Search for the cell housing the specified text and yield its (X, Y) center coordinate. 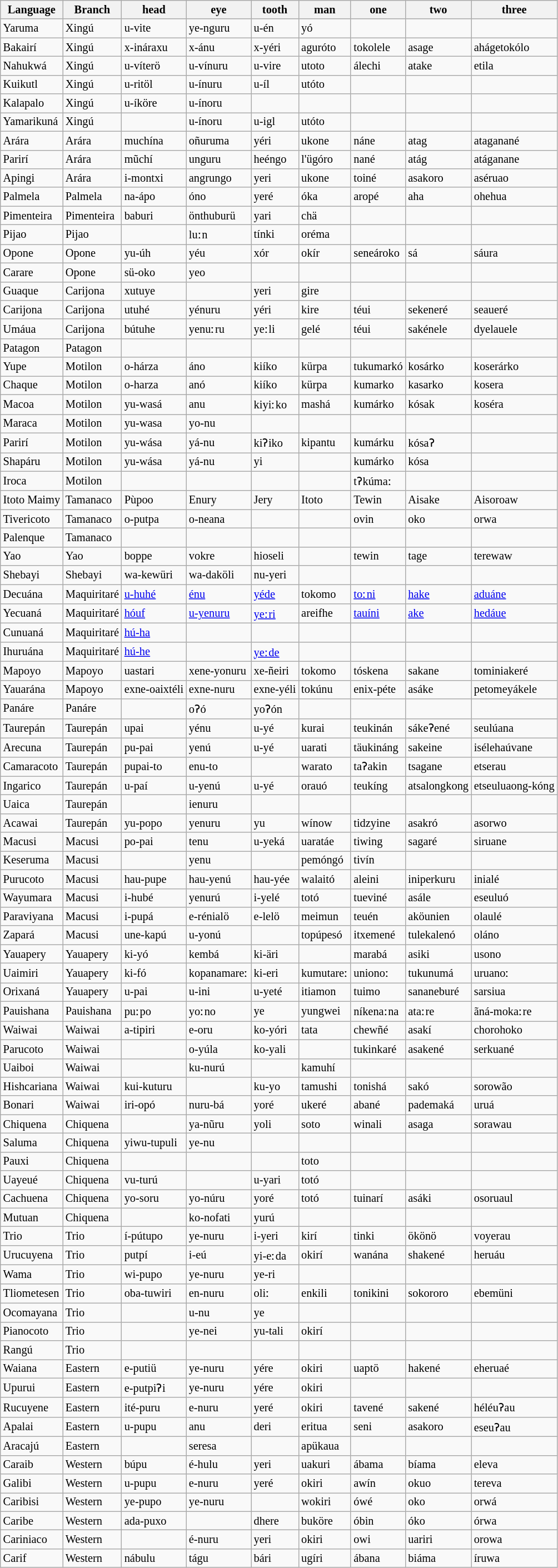
muchína (154, 141)
chewñé (378, 1030)
aduáne (515, 593)
é-nuru (219, 1540)
xe-ñeiri (275, 671)
u-yenuru (219, 613)
o-putpa (154, 519)
o-yúla (219, 1049)
oba-tuwiri (154, 1294)
nané (378, 159)
toto (325, 1161)
u-íköre (154, 103)
Ingarico (32, 786)
u-vínuru (219, 66)
na-ápo (154, 197)
ábama (378, 1465)
Yamarikuná (32, 122)
ovin (378, 519)
seulúana (515, 728)
u-pai (154, 992)
Apalai (32, 1427)
pemóngó (325, 860)
i-pupá (154, 916)
eseuluó (515, 898)
uastari (154, 671)
u-ini (219, 992)
mashá (325, 405)
u-paí (154, 786)
petomeyákele (515, 690)
toiné (378, 178)
Camaracoto (32, 767)
tsagane (438, 767)
Carare (32, 272)
aguróto (325, 47)
aropé (378, 197)
u-huhé (154, 593)
kire (325, 309)
bíama (438, 1465)
o-neana (219, 519)
yeːri (275, 613)
toːni (378, 593)
búpu (154, 1465)
warato (325, 767)
hake (438, 593)
atáganane (515, 159)
Kalapalo (32, 103)
uruá (515, 1105)
l'ügóro (325, 159)
Galibi (32, 1484)
etseuluaong-kóng (515, 786)
atág (438, 159)
man (325, 9)
uakuri (325, 1465)
sorawau (515, 1124)
u-igl (275, 122)
hakené (438, 1369)
okír (325, 253)
tavené (378, 1407)
topúpesó (325, 935)
Tewin (378, 500)
boppe (154, 556)
yo-nu (219, 423)
ye-nu (219, 1142)
óka (325, 197)
tukumarkó (378, 367)
Language (32, 9)
Umáua (32, 329)
Purucoto (32, 879)
Tivericoto (32, 519)
hau-pupe (154, 879)
tonishá (378, 1086)
Wama (32, 1274)
terewaw (515, 556)
náne (378, 141)
pademaká (438, 1105)
sakené (438, 1407)
ukeré (325, 1105)
tínki (275, 234)
orauó (325, 786)
tóskena (378, 671)
vu-turú (154, 1180)
uaratáe (325, 842)
ku-yo (275, 1086)
yenu (219, 860)
exne-nuru (219, 690)
sakeine (438, 747)
Branch (92, 9)
sakane (438, 671)
tueviné (378, 898)
kumutareː (325, 972)
Arecuna (32, 747)
tenu (219, 842)
Saluma (32, 1142)
ki-eri (275, 972)
óno (219, 197)
koserárko (515, 367)
sakénele (438, 329)
Wayumara (32, 898)
three (515, 9)
Hishcariana (32, 1086)
Uaimiri (32, 972)
oláno (515, 935)
Yauarána (32, 690)
Shapáru (32, 462)
ya-nũru (219, 1124)
Urucuyena (32, 1255)
marabá (378, 954)
po-pai (154, 842)
e-rénialö (219, 916)
i-yeri (275, 1236)
Waiana (32, 1369)
tuinarí (378, 1199)
ugíri (325, 1558)
xene-yonuru (219, 671)
i-eú (219, 1255)
tiwing (378, 842)
Iroca (32, 481)
x-yéri (275, 47)
gelé (325, 329)
kosera (515, 385)
uaptö (378, 1369)
yenú (219, 747)
sáura (515, 253)
Aisake (438, 500)
oñuruma (219, 141)
asále (438, 898)
e-putpiʔi (154, 1388)
asáke (438, 690)
oʔó (219, 709)
upai (154, 728)
iniperkuru (438, 879)
en-nuru (219, 1294)
ye-nei (219, 1331)
Cachuena (32, 1199)
ye-pupo (154, 1502)
tauíni (378, 613)
seneároko (378, 253)
luːn (219, 234)
óbin (378, 1521)
tukunumá (438, 972)
eleva (515, 1465)
kiʔiko (275, 442)
usono (515, 954)
sekeneré (438, 309)
Itoto Maimy (32, 500)
e-oru (219, 1030)
Mutuan (32, 1217)
önthuburü (219, 216)
sákeʔené (438, 728)
yari (275, 216)
Acawai (32, 823)
tage (438, 556)
ake (438, 613)
hioseli (275, 556)
u-yeté (275, 992)
ki-fó (154, 972)
utuhé (154, 309)
enu-to (219, 767)
hú-he (154, 651)
angrungo (219, 178)
tukinkaré (378, 1049)
hau-yenú (219, 879)
yéu (219, 253)
tereva (515, 1484)
Pauxi (32, 1161)
Ocomayana (32, 1312)
Apingi (32, 178)
orwá (515, 1502)
tuimo (378, 992)
mũchí (154, 159)
tidzyine (378, 823)
héléuʔau (515, 1407)
winali (378, 1124)
isélehaúvane (515, 747)
dhere (275, 1521)
u-ínuru (219, 84)
Enury (219, 500)
i-hubé (154, 898)
seni (378, 1427)
u-én (275, 28)
yeo (219, 272)
wi-pupo (154, 1274)
tewin (378, 556)
chorohoko (515, 1030)
énu (219, 593)
Uaica (32, 804)
Zapará (32, 935)
Cariniaco (32, 1540)
tokúnu (325, 690)
hú-ha (154, 633)
Cunuaná (32, 633)
yoːno (219, 1011)
xór (275, 253)
osoruaul (515, 1199)
Rangú (32, 1350)
olaulé (515, 916)
biáma (438, 1558)
wínow (325, 823)
ki-yó (154, 954)
í-pútupo (154, 1236)
ki-äri (275, 954)
une-kapú (154, 935)
hau-yée (275, 879)
exne-oaixtéli (154, 690)
yo-soru (154, 1199)
unguru (219, 159)
ökönö (438, 1236)
kumárku (378, 442)
ada-puxo (154, 1521)
asorwo (515, 823)
enkili (325, 1294)
yénu (219, 728)
u-ritöl (154, 84)
tonikini (378, 1294)
owi (378, 1540)
etila (515, 66)
atsalongkong (438, 786)
Rucuyene (32, 1407)
Caraib (32, 1465)
sakó (438, 1086)
kiyiːko (275, 405)
sananeburé (438, 992)
Caribisi (32, 1502)
oliː (275, 1294)
asakí (438, 1030)
gire (325, 291)
u-íl (275, 84)
Yupe (32, 367)
Upurui (32, 1388)
yi-eːda (275, 1255)
two (438, 9)
x-ánu (219, 47)
Palenque (32, 537)
yeːde (275, 651)
yénuru (219, 309)
ko-yóri (275, 1030)
voyerau (515, 1236)
uarati (325, 747)
kosárko (438, 367)
pu-pai (154, 747)
yu-wasá (154, 405)
atake (438, 66)
Ihuruána (32, 651)
Jery (275, 500)
asáki (438, 1199)
seresa (219, 1446)
yurú (275, 1217)
uariri (438, 1540)
orowa (515, 1540)
ko-nofati (219, 1217)
Nahukwá (32, 66)
inialé (515, 879)
Keseruma (32, 860)
ataganané (515, 141)
tokolele (378, 47)
nuru-bá (219, 1105)
o-harza (154, 385)
níkenaːna (378, 1011)
tágu (219, 1558)
puːpo (154, 1011)
sá (438, 253)
kósak (438, 405)
baburi (154, 216)
koséra (515, 405)
oréma (325, 234)
seaueré (515, 309)
ienuru (219, 804)
serkuané (515, 1049)
u-vire (275, 66)
kumarko (378, 385)
asiki (438, 954)
Itoto (325, 500)
aha (438, 197)
walaitó (325, 879)
atag (438, 141)
apükaua (325, 1446)
kósa (438, 462)
vokre (219, 556)
tamushi (325, 1086)
xutuye (154, 291)
hedáue (515, 613)
yó (325, 28)
yenurú (219, 898)
asakró (438, 823)
uruanoː (515, 972)
asage (438, 47)
i-montxi (154, 178)
Uaiboi (32, 1068)
deri (275, 1427)
meimun (325, 916)
álechi (378, 66)
anó (219, 385)
yo-núru (219, 1199)
Guaque (32, 291)
yenuːru (219, 329)
yenuru (219, 823)
teuén (378, 916)
nu-yeri (275, 575)
ko-yali (275, 1049)
yu-popo (154, 823)
ku-nurú (219, 1068)
eheruaé (515, 1369)
kembá (219, 954)
täukináng (378, 747)
Yaruma (32, 28)
kósaʔ (438, 442)
unionoː (378, 972)
Aracajú (32, 1446)
Orixaná (32, 992)
head (154, 9)
yu-tali (275, 1331)
okuo (438, 1484)
yoʔón (275, 709)
utoto (325, 66)
dyelauele (515, 329)
óko (438, 1521)
sü-oko (154, 272)
heéngo (275, 159)
eritua (325, 1427)
areifhe (325, 613)
heruáu (515, 1255)
awín (378, 1484)
pupai-to (154, 767)
kipantu (325, 442)
u-yari (275, 1180)
Bakairí (32, 47)
u-yenú (219, 786)
yu-úh (154, 253)
sarsiua (515, 992)
Chaque (32, 385)
yu (275, 823)
iri-opó (154, 1105)
shakené (438, 1255)
Macoa (32, 405)
asakené (438, 1049)
hóuf (154, 613)
one (378, 9)
yu-wasa (154, 423)
ãná-mokaːre (515, 1011)
orwa (515, 519)
ówé (378, 1502)
yiwu-tupuli (154, 1142)
e-lelö (275, 916)
Uayeué (32, 1180)
Pùpoo (154, 500)
taʔakin (378, 767)
soto (325, 1124)
Carif (32, 1558)
kopanamareː (219, 972)
x-ináraxu (154, 47)
tivín (378, 860)
tulekalenó (438, 935)
yeːli (275, 329)
Aisoroaw (515, 500)
abané (378, 1105)
Maraca (32, 423)
itiamon (325, 992)
tooth (275, 9)
siruane (515, 842)
wa-daköli (219, 575)
u-yonú (219, 935)
u-yeká (275, 842)
órwa (515, 1521)
kasarko (438, 385)
nábulu (154, 1558)
íruwa (515, 1558)
kirí (325, 1236)
putpí (154, 1255)
e-putiü (154, 1369)
wokiri (325, 1502)
Yecuaná (32, 613)
Decuána (32, 593)
sagaré (438, 842)
aköunien (438, 916)
aséruao (515, 178)
enix-péte (378, 690)
é-hulu (219, 1465)
u-nu (219, 1312)
Parucoto (32, 1049)
ahágetokólo (515, 47)
a-tipiri (154, 1030)
eseuʔau (515, 1427)
ohehua (515, 197)
aleini (378, 879)
ye-nguru (219, 28)
eye (219, 9)
tinki (378, 1236)
yungwei (325, 1011)
asaga (438, 1124)
teukíng (378, 786)
áno (219, 367)
exne-yéli (275, 690)
buköre (325, 1521)
Pianocoto (32, 1331)
Kuikutl (32, 84)
u-vite (154, 28)
itxemené (378, 935)
bári (275, 1558)
i-yelé (275, 898)
tʔkúmaː (378, 481)
o-hárza (154, 367)
Bonari (32, 1105)
yéde (275, 593)
bútuhe (154, 329)
kamuhí (325, 1068)
teukinán (378, 728)
Tliometesen (32, 1294)
chä (325, 216)
sorowão (515, 1086)
yoli (275, 1124)
wanána (378, 1255)
ye-ri (275, 1274)
ebemüni (515, 1294)
Caribe (32, 1521)
sokororo (438, 1294)
etserau (515, 767)
ábana (378, 1558)
ataːre (438, 1011)
yi (275, 462)
Paraviyana (32, 916)
tata (325, 1030)
kurai (325, 728)
ité-puru (154, 1407)
tominiakeré (515, 671)
kui-kuturu (154, 1086)
u-víterö (154, 66)
wa-kewüri (154, 575)
